Extract the [x, y] coordinate from the center of the cell holding the provided text.  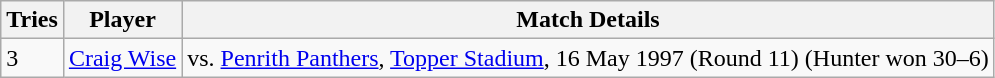
3 [32, 58]
Craig Wise [122, 58]
Match Details [588, 20]
Tries [32, 20]
vs. Penrith Panthers, Topper Stadium, 16 May 1997 (Round 11) (Hunter won 30–6) [588, 58]
Player [122, 20]
